Find where the given text appears and provide that cell's center as [X, Y] coordinate. 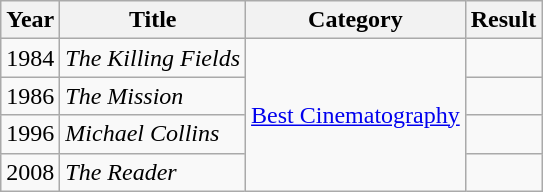
The Mission [153, 96]
Year [30, 20]
Best Cinematography [356, 115]
1986 [30, 96]
Michael Collins [153, 134]
The Killing Fields [153, 58]
1996 [30, 134]
2008 [30, 172]
Category [356, 20]
Result [503, 20]
Title [153, 20]
1984 [30, 58]
The Reader [153, 172]
